Search for the cell housing the specified text and yield its [x, y] center coordinate. 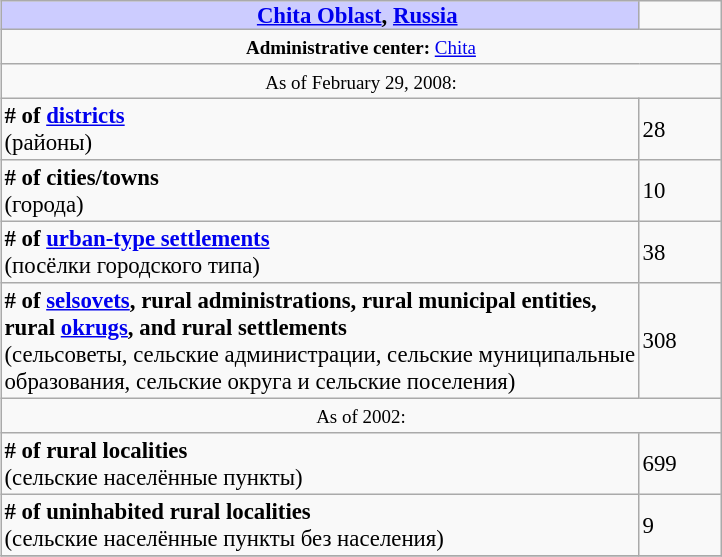
10 [680, 191]
Chita Oblast, Russia [320, 15]
38 [680, 252]
9 [680, 525]
# of districts(районы) [320, 129]
As of February 29, 2008: [362, 81]
699 [680, 464]
# of cities/towns(города) [320, 191]
# of uninhabited rural localities(сельские населённые пункты без населения) [320, 525]
# of rural localities(сельские населённые пункты) [320, 464]
Administrative center: Chita [362, 46]
308 [680, 341]
28 [680, 129]
# of urban-type settlements(посёлки городского типа) [320, 252]
As of 2002: [362, 415]
